Pinpoint the cell where the given text exists, returning its (X, Y) midpoint coordinate. 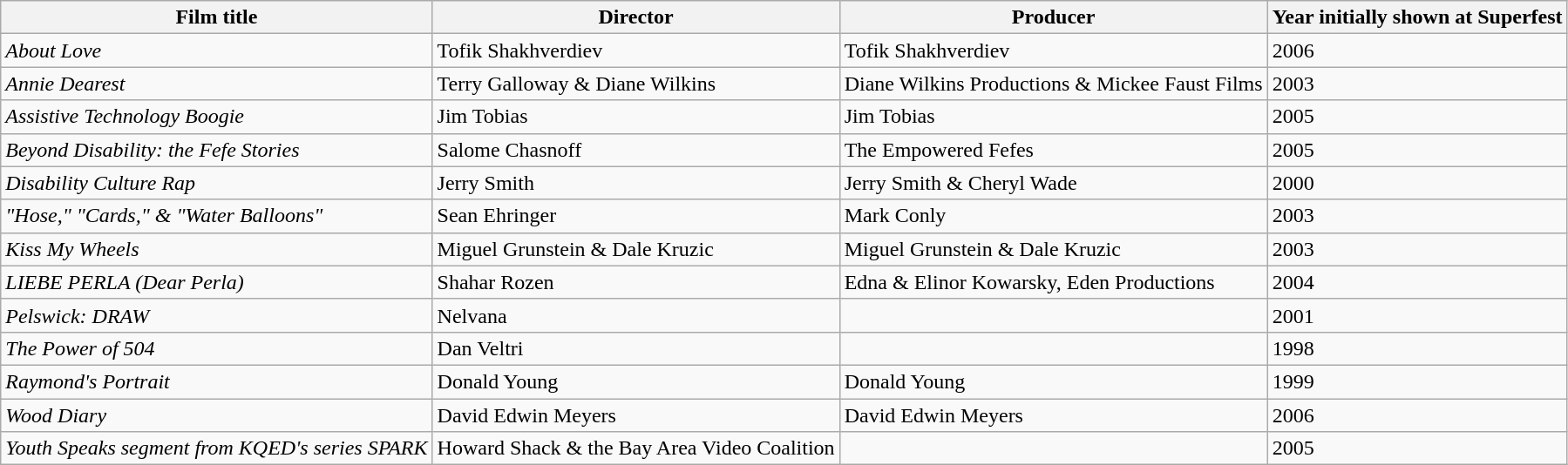
Shahar Rozen (636, 282)
Nelvana (636, 315)
Film title (216, 17)
Youth Speaks segment from KQED's series SPARK (216, 448)
2004 (1417, 282)
Director (636, 17)
Mark Conly (1053, 216)
Terry Galloway & Diane Wilkins (636, 84)
1999 (1417, 381)
Year initially shown at Superfest (1417, 17)
2000 (1417, 183)
Jerry Smith (636, 183)
Edna & Elinor Kowarsky, Eden Productions (1053, 282)
About Love (216, 51)
The Power of 504 (216, 348)
Assistive Technology Boogie (216, 117)
Pelswick: DRAW (216, 315)
Disability Culture Rap (216, 183)
LIEBE PERLA (Dear Perla) (216, 282)
The Empowered Fefes (1053, 150)
Raymond's Portrait (216, 381)
2001 (1417, 315)
Annie Dearest (216, 84)
Wood Diary (216, 415)
Jerry Smith & Cheryl Wade (1053, 183)
Dan Veltri (636, 348)
Beyond Disability: the Fefe Stories (216, 150)
Salome Chasnoff (636, 150)
"Hose," "Cards," & "Water Balloons" (216, 216)
Howard Shack & the Bay Area Video Coalition (636, 448)
Kiss My Wheels (216, 249)
Producer (1053, 17)
Diane Wilkins Productions & Mickee Faust Films (1053, 84)
1998 (1417, 348)
Sean Ehringer (636, 216)
